Return [x, y] of the center of cell containing provided text 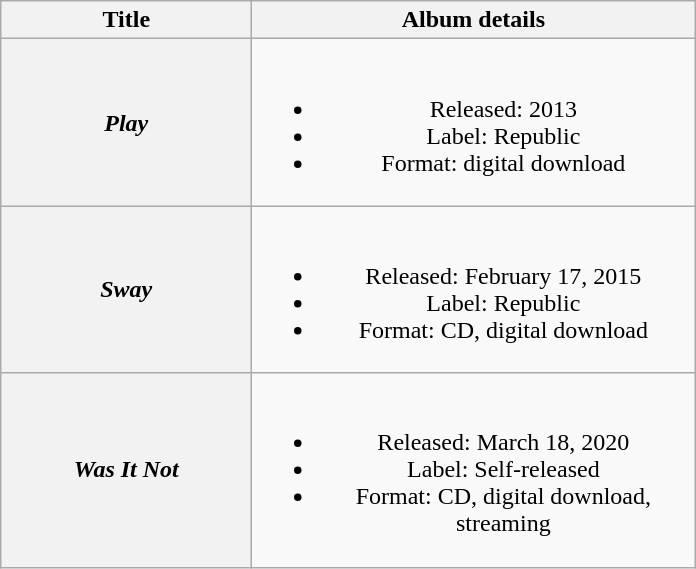
Play [126, 122]
Released: March 18, 2020Label: Self-releasedFormat: CD, digital download, streaming [474, 470]
Released: February 17, 2015Label: RepublicFormat: CD, digital download [474, 290]
Was It Not [126, 470]
Title [126, 20]
Sway [126, 290]
Album details [474, 20]
Released: 2013Label: RepublicFormat: digital download [474, 122]
